Identify which cell holds the provided text, then report its (X, Y) central coordinate. 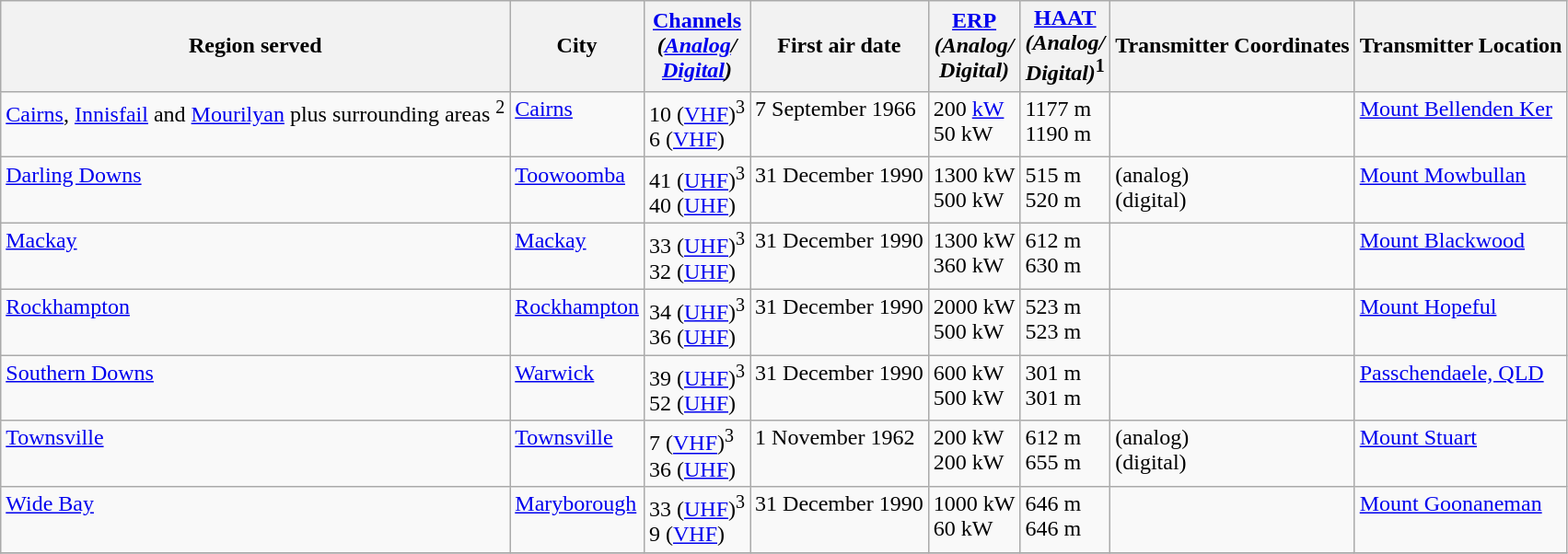
200 kW50 kW (974, 124)
City (577, 46)
Mount Hopeful (1460, 322)
HAAT(Analog/Digital)1 (1065, 46)
200 kW200 kW (974, 454)
33 (UHF)332 (UHF) (696, 256)
1300 kW500 kW (974, 190)
7 (VHF)336 (UHF) (696, 454)
39 (UHF)352 (UHF) (696, 388)
301 m301 m (1065, 388)
Toowoomba (577, 190)
Mount Bellenden Ker (1460, 124)
1177 m1190 m (1065, 124)
33 (UHF)39 (VHF) (696, 520)
Cairns, Innisfail and Mourilyan plus surrounding areas 2 (256, 124)
Wide Bay (256, 520)
Mount Stuart (1460, 454)
600 kW500 kW (974, 388)
523 m523 m (1065, 322)
7 September 1966 (840, 124)
41 (UHF)340 (UHF) (696, 190)
ERP(Analog/Digital) (974, 46)
Maryborough (577, 520)
1300 kW360 kW (974, 256)
612 m655 m (1065, 454)
Cairns (577, 124)
Southern Downs (256, 388)
515 m520 m (1065, 190)
Mount Mowbullan (1460, 190)
Passchendaele, QLD (1460, 388)
1000 kW60 kW (974, 520)
34 (UHF)336 (UHF) (696, 322)
1 November 1962 (840, 454)
Mount Blackwood (1460, 256)
Mount Goonaneman (1460, 520)
Region served (256, 46)
Darling Downs (256, 190)
Channels(Analog/Digital) (696, 46)
612 m630 m (1065, 256)
646 m646 m (1065, 520)
2000 kW500 kW (974, 322)
Warwick (577, 388)
10 (VHF)36 (VHF) (696, 124)
Transmitter Location (1460, 46)
Transmitter Coordinates (1232, 46)
First air date (840, 46)
